Detect which cell encompasses the target text, then output its [x, y] center coordinate. 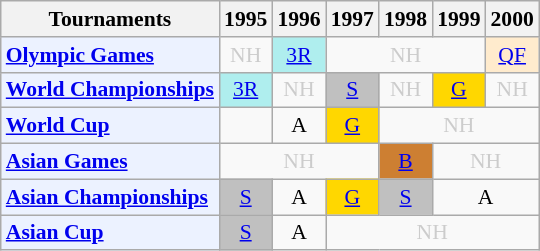
Olympic Games [110, 55]
1997 [352, 19]
1996 [298, 19]
World Championships [110, 90]
QF [512, 55]
2000 [512, 19]
Asian Games [110, 162]
1995 [246, 19]
Asian Cup [110, 233]
World Cup [110, 126]
1998 [406, 19]
1999 [458, 19]
Asian Championships [110, 197]
Tournaments [110, 19]
B [406, 162]
